Determine the (x, y) coordinate at the center of the cell enclosing the given text.  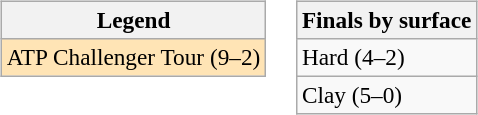
ATP Challenger Tour (9–2) (133, 57)
Hard (4–2) (387, 57)
Finals by surface (387, 20)
Legend (133, 20)
Clay (5–0) (387, 95)
